Provide the (x, y) coordinate of the cell's center where the given text is located.  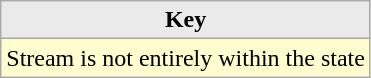
Key (186, 20)
Stream is not entirely within the state (186, 58)
